Provide the [x, y] coordinate of the cell's center where the given text is located.  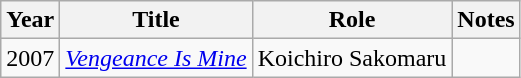
Koichiro Sakomaru [352, 58]
Vengeance Is Mine [156, 58]
Role [352, 20]
Year [30, 20]
Notes [486, 20]
2007 [30, 58]
Title [156, 20]
